Output the [x, y] coordinate of the center of the cell containing the given text.  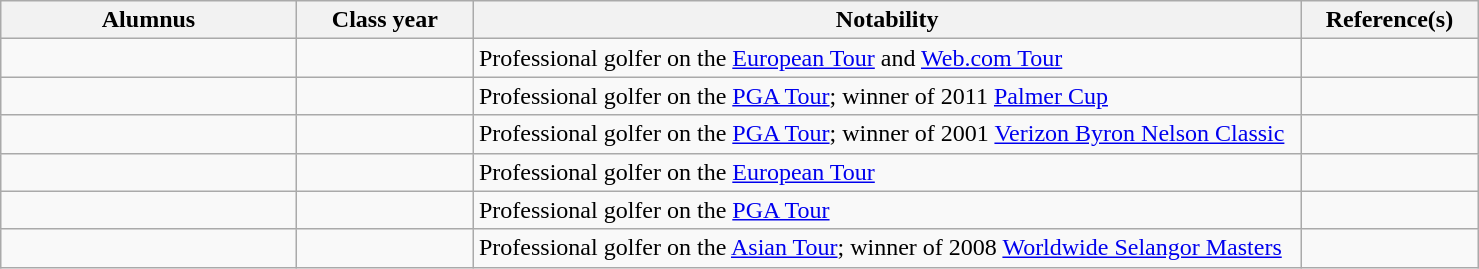
Alumnus [148, 20]
Professional golfer on the Asian Tour; winner of 2008 Worldwide Selangor Masters [886, 248]
Professional golfer on the PGA Tour [886, 210]
Professional golfer on the PGA Tour; winner of 2011 Palmer Cup [886, 96]
Professional golfer on the European Tour [886, 172]
Class year [384, 20]
Reference(s) [1390, 20]
Professional golfer on the PGA Tour; winner of 2001 Verizon Byron Nelson Classic [886, 134]
Notability [886, 20]
Professional golfer on the European Tour and Web.com Tour [886, 58]
